Capture the cell that displays the provided text and extract its (X, Y) central coordinate. 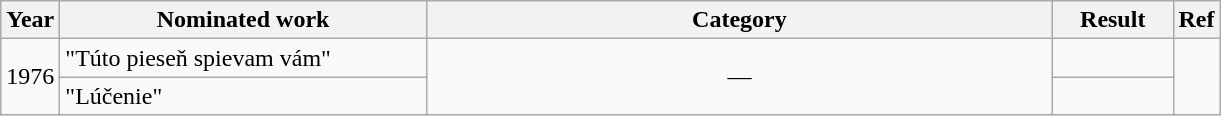
Year (30, 20)
Ref (1196, 20)
"Lúčenie" (244, 96)
Nominated work (244, 20)
Category (739, 20)
"Túto pieseň spievam vám" (244, 58)
— (739, 77)
1976 (30, 77)
Result (1112, 20)
